Identify which cell holds the provided text, then report its [X, Y] central coordinate. 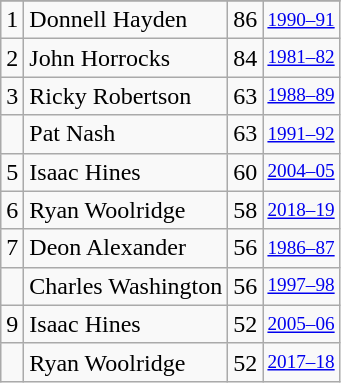
Donnell Hayden [126, 20]
84 [246, 58]
Pat Nash [126, 134]
2004–05 [301, 172]
2 [12, 58]
2017–18 [301, 362]
Charles Washington [126, 286]
9 [12, 324]
Deon Alexander [126, 248]
3 [12, 96]
5 [12, 172]
58 [246, 210]
86 [246, 20]
1997–98 [301, 286]
2005–06 [301, 324]
1981–82 [301, 58]
1988–89 [301, 96]
Ricky Robertson [126, 96]
1986–87 [301, 248]
1990–91 [301, 20]
6 [12, 210]
7 [12, 248]
60 [246, 172]
2018–19 [301, 210]
John Horrocks [126, 58]
1991–92 [301, 134]
1 [12, 20]
